Pinpoint the cell where the given text exists, returning its [x, y] midpoint coordinate. 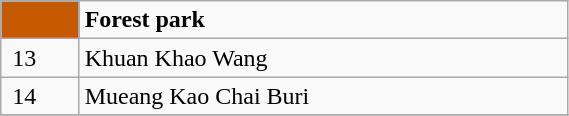
Mueang Kao Chai Buri [324, 96]
Khuan Khao Wang [324, 58]
14 [40, 96]
13 [40, 58]
Forest park [324, 20]
